Determine the (X, Y) coordinate at the center of the cell enclosing the given text.  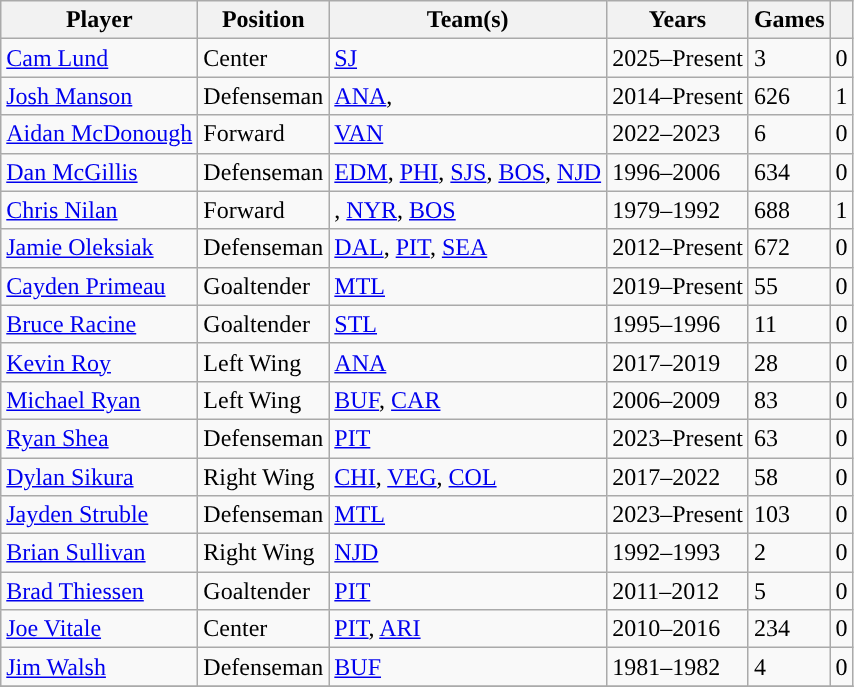
Josh Manson (100, 96)
234 (789, 629)
Ryan Shea (100, 438)
Brian Sullivan (100, 553)
28 (789, 362)
83 (789, 400)
11 (789, 324)
Dylan Sikura (100, 477)
634 (789, 172)
Position (264, 20)
BUF, CAR (468, 400)
55 (789, 286)
EDM, PHI, SJS, BOS, NJD (468, 172)
Michael Ryan (100, 400)
2017–2022 (678, 477)
2019–Present (678, 286)
1992–1993 (678, 553)
Cayden Primeau (100, 286)
ANA, (468, 96)
1995–1996 (678, 324)
688 (789, 210)
1981–1982 (678, 667)
Team(s) (468, 20)
1979–1992 (678, 210)
Bruce Racine (100, 324)
DAL, PIT, SEA (468, 248)
2 (789, 553)
Aidan McDonough (100, 134)
Chris Nilan (100, 210)
Dan McGillis (100, 172)
2025–Present (678, 58)
2022–2023 (678, 134)
3 (789, 58)
CHI, VEG, COL (468, 477)
2017–2019 (678, 362)
626 (789, 96)
1996–2006 (678, 172)
SJ (468, 58)
4 (789, 667)
2011–2012 (678, 591)
Jim Walsh (100, 667)
, NYR, BOS (468, 210)
672 (789, 248)
Jamie Oleksiak (100, 248)
STL (468, 324)
Years (678, 20)
VAN (468, 134)
Kevin Roy (100, 362)
Brad Thiessen (100, 591)
2006–2009 (678, 400)
5 (789, 591)
Games (789, 20)
ANA (468, 362)
Joe Vitale (100, 629)
103 (789, 515)
2014–Present (678, 96)
Jayden Struble (100, 515)
58 (789, 477)
NJD (468, 553)
6 (789, 134)
PIT, ARI (468, 629)
2012–Present (678, 248)
Player (100, 20)
2010–2016 (678, 629)
63 (789, 438)
BUF (468, 667)
Cam Lund (100, 58)
